Search for the cell housing the specified text and yield its (x, y) center coordinate. 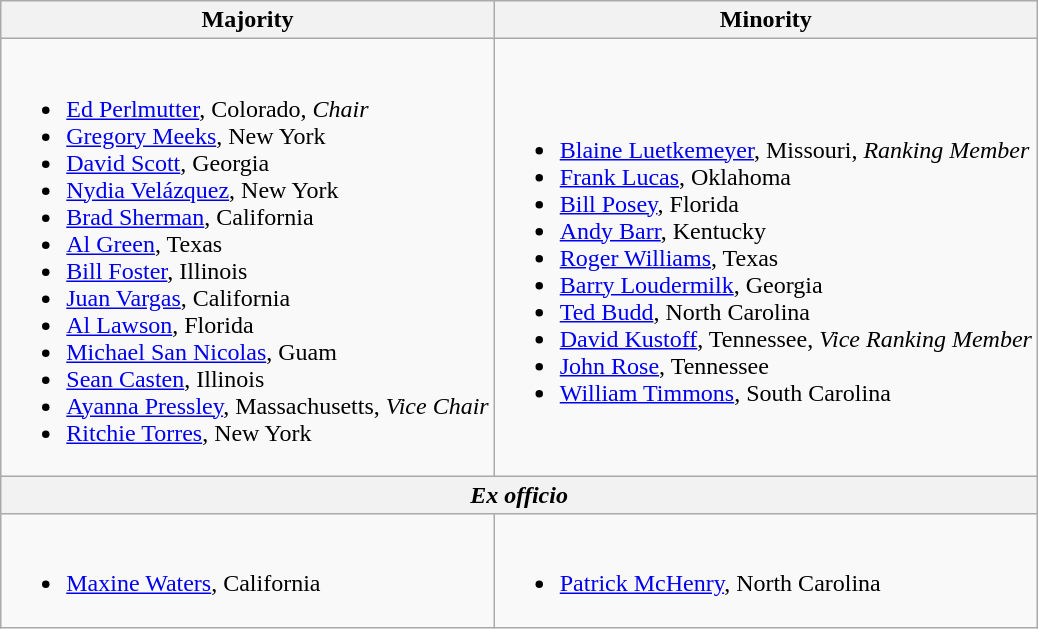
Majority (248, 20)
Maxine Waters, California (248, 570)
Minority (766, 20)
Ex officio (520, 495)
Patrick McHenry, North Carolina (766, 570)
